Capture the cell that displays the provided text and extract its [x, y] central coordinate. 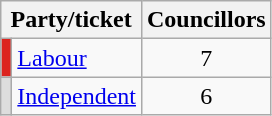
6 [206, 96]
7 [206, 58]
Party/ticket [72, 20]
Councillors [206, 20]
Independent [77, 96]
Labour [77, 58]
